For the text-containing cell, return its midpoint in (x, y) coordinate format. 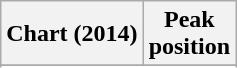
Chart (2014) (72, 34)
Peakposition (189, 34)
